Return [X, Y] of the center of cell containing provided text 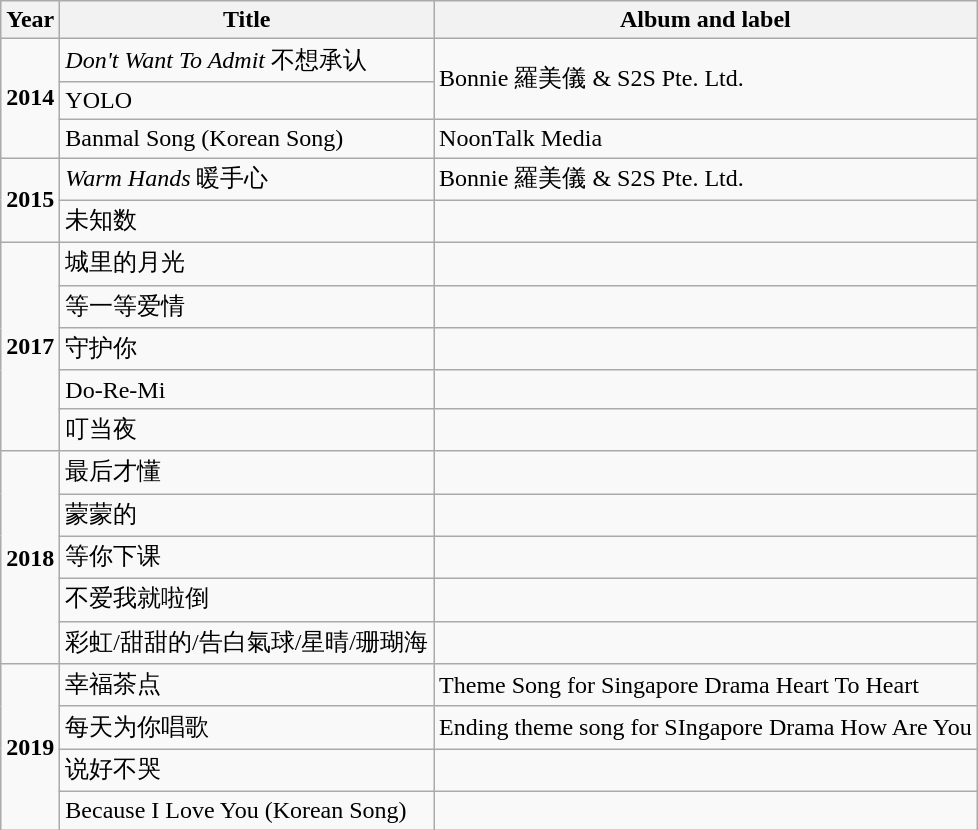
Ending theme song for SIngapore Drama How Are You [706, 728]
2019 [30, 747]
NoonTalk Media [706, 138]
说好不哭 [247, 770]
2015 [30, 200]
等你下课 [247, 558]
Title [247, 20]
Don't Want To Admit 不想承认 [247, 60]
等一等爱情 [247, 306]
Theme Song for Singapore Drama Heart To Heart [706, 686]
最后才懂 [247, 472]
Album and label [706, 20]
彩虹/甜甜的/告白氣球/星晴/珊瑚海 [247, 642]
蒙蒙的 [247, 516]
不爱我就啦倒 [247, 600]
Because I Love You (Korean Song) [247, 810]
Warm Hands 暖手心 [247, 180]
2018 [30, 558]
每天为你唱歌 [247, 728]
2014 [30, 98]
2017 [30, 347]
未知数 [247, 222]
幸福茶点 [247, 686]
守护你 [247, 350]
Do-Re-Mi [247, 389]
Banmal Song (Korean Song) [247, 138]
叮当夜 [247, 430]
YOLO [247, 100]
城里的月光 [247, 264]
Year [30, 20]
